Output the [x, y] coordinate of the center of the cell containing the given text.  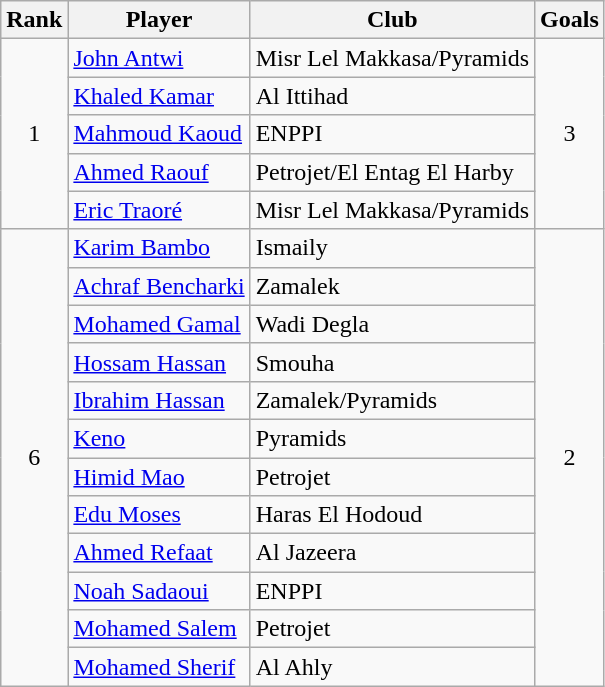
Al Ittihad [392, 96]
Mahmoud Kaoud [159, 134]
1 [34, 134]
Wadi Degla [392, 324]
Player [159, 20]
Hossam Hassan [159, 362]
2 [570, 458]
Himid Mao [159, 477]
Ismaily [392, 248]
Haras El Hodoud [392, 515]
Mohamed Sherif [159, 667]
Edu Moses [159, 515]
Petrojet/El Entag El Harby [392, 172]
Achraf Bencharki [159, 286]
Al Ahly [392, 667]
Al Jazeera [392, 553]
Ahmed Refaat [159, 553]
Zamalek [392, 286]
Keno [159, 438]
Mohamed Salem [159, 629]
Zamalek/Pyramids [392, 400]
Rank [34, 20]
Ahmed Raouf [159, 172]
Goals [570, 20]
Karim Bambo [159, 248]
Khaled Kamar [159, 96]
John Antwi [159, 58]
6 [34, 458]
3 [570, 134]
Smouha [392, 362]
Noah Sadaoui [159, 591]
Pyramids [392, 438]
Mohamed Gamal [159, 324]
Club [392, 20]
Eric Traoré [159, 210]
Ibrahim Hassan [159, 400]
